Provide the [X, Y] coordinate of the cell's center where the given text is located.  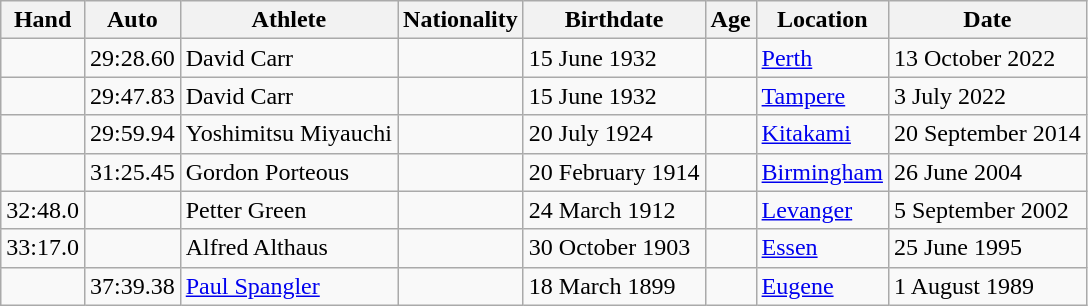
37:39.38 [132, 286]
18 March 1899 [614, 286]
Location [822, 20]
Petter Green [288, 210]
Nationality [461, 20]
Birthdate [614, 20]
5 September 2002 [987, 210]
Tampere [822, 96]
Perth [822, 58]
25 June 1995 [987, 248]
30 October 1903 [614, 248]
Hand [43, 20]
20 September 2014 [987, 134]
13 October 2022 [987, 58]
20 February 1914 [614, 172]
Essen [822, 248]
24 March 1912 [614, 210]
Date [987, 20]
Gordon Porteous [288, 172]
Yoshimitsu Miyauchi [288, 134]
29:47.83 [132, 96]
29:28.60 [132, 58]
Eugene [822, 286]
33:17.0 [43, 248]
Alfred Althaus [288, 248]
3 July 2022 [987, 96]
Paul Spangler [288, 286]
Birmingham [822, 172]
29:59.94 [132, 134]
1 August 1989 [987, 286]
Auto [132, 20]
Kitakami [822, 134]
32:48.0 [43, 210]
Age [730, 20]
31:25.45 [132, 172]
20 July 1924 [614, 134]
Levanger [822, 210]
26 June 2004 [987, 172]
Athlete [288, 20]
